Return the (x, y) coordinate for the center point of the cell that contains the specified text.  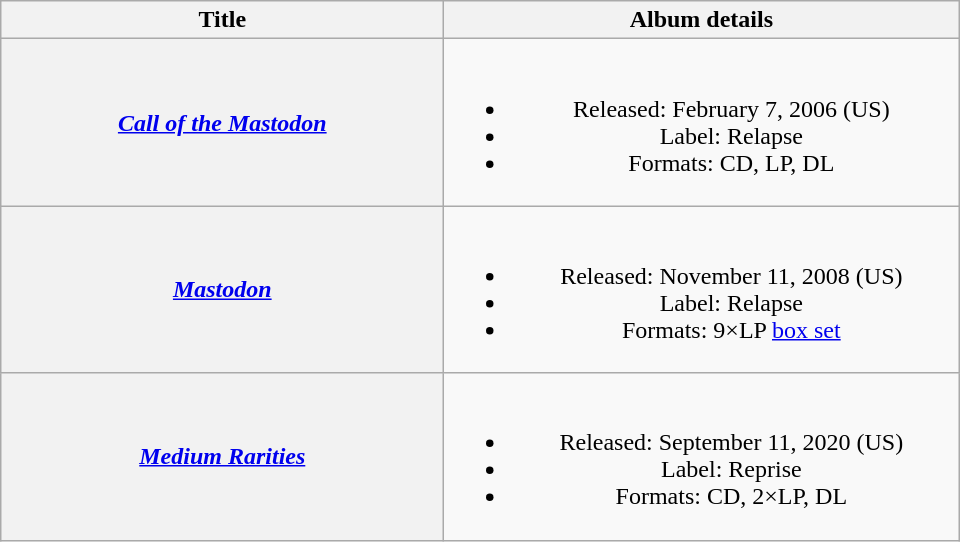
Mastodon (222, 290)
Released: November 11, 2008 (US)Label: RelapseFormats: 9×LP box set (702, 290)
Released: September 11, 2020 (US)Label: RepriseFormats: CD, 2×LP, DL (702, 456)
Title (222, 20)
Call of the Mastodon (222, 122)
Medium Rarities (222, 456)
Album details (702, 20)
Released: February 7, 2006 (US)Label: RelapseFormats: CD, LP, DL (702, 122)
